Scan for the cell matching the given text and deliver its [x, y] coordinate at center. 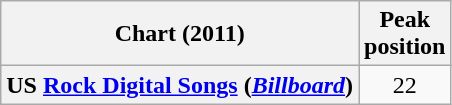
Chart (2011) [180, 34]
US Rock Digital Songs (Billboard) [180, 85]
22 [405, 85]
Peakposition [405, 34]
